Output the [x, y] coordinate of the center of the cell containing the given text.  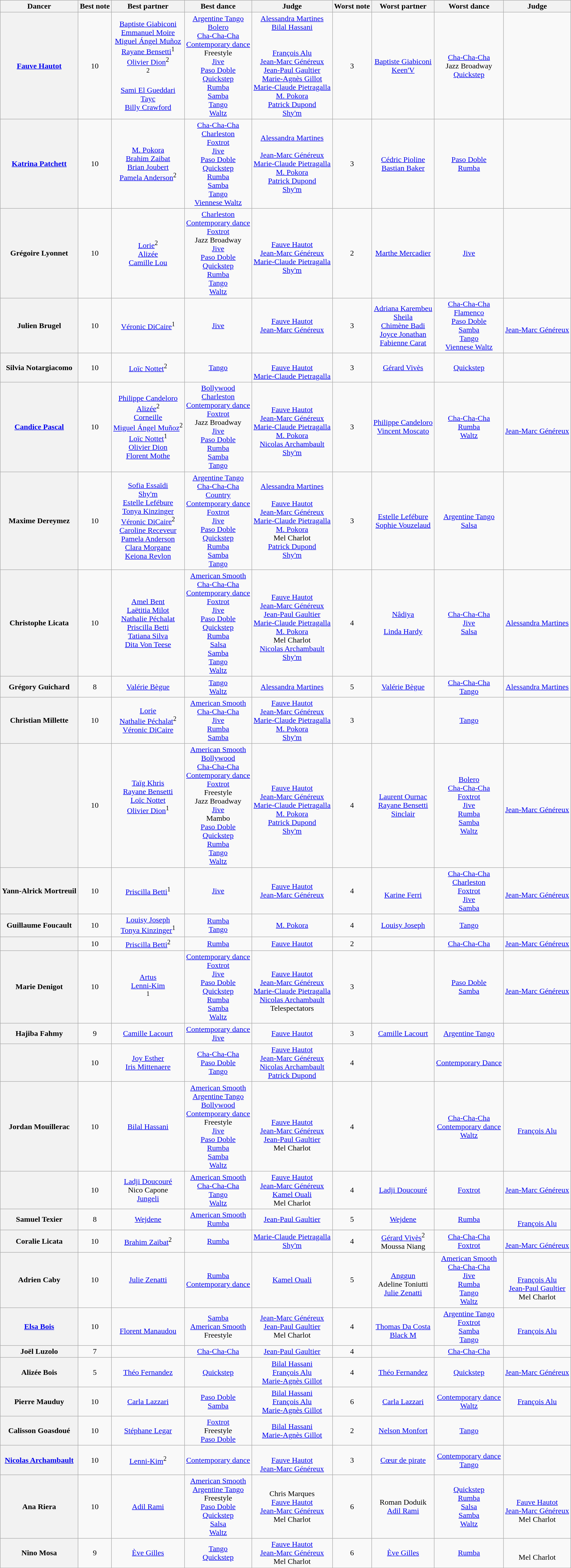
M. Pokora [292, 925]
Taïg KhrisRayane BensettiLoïc NottetOlivier Dion1 [148, 805]
Cha-Cha-ChaContemporary danceWaltz [469, 1127]
Joy EstherIris Mittenaere [148, 1063]
Brahim Zaibat2 [148, 1241]
Louisy JosephTonya Kinzinger1 [148, 925]
Lenni-Kim2 [148, 1460]
Cha-Cha-ChaFlamencoPaso DobleSambaTangoViennese Waltz [469, 325]
Amel BentLaëtitia MilotNathalie PéchalatPriscilla BettiTatiana SilvaDita Von Teese [148, 623]
Samuel Texier [39, 1220]
Christophe Licata [39, 623]
Calisson Goasdoué [39, 1431]
Fauve HautotJean-Marc GénéreuxJean-Paul GaultierMarie-Claude PietragallaM. PokoraMel CharlotNicolas ArchambaultShy'm [292, 623]
Mel Charlot [537, 1553]
Priscilla Betti1 [148, 891]
Fauve HautotJean-Marc GénéreuxMarie-Claude PietragallaM. PokoraShy'm [292, 720]
Elsa Bois [39, 1326]
Alessandra MartinesJean-Marc GénéreuxMarie-Claude PietragallaM. PokoraPatrick DupondShy'm [292, 164]
American SmoothCha-Cha-ChaJiveRumbaSamba [218, 720]
ArtusLenni-Kim1 [148, 987]
American SmoothCha-Cha-ChaJiveRumbaTangoWaltz [469, 1280]
Cha-Cha-ChaPaso DobleTango [218, 1063]
Cha-Cha-ChaJiveSalsa [469, 623]
Maxime Dereymez [39, 521]
American SmoothArgentine TangoBollywoodContemporary danceFreestyleJivePaso DobleRumbaSambaWaltz [218, 1127]
NâdiyaLinda Hardy [403, 623]
BollywoodCharlestonContemporary danceFoxtrotJazz BroadwayJivePaso DobleRumbaSambaTango [218, 427]
Alizée Bois [39, 1372]
Fauve HautotJean-Marc GénéreuxMarie-Claude PietragallaShy'm [292, 253]
Contemporary Dance [469, 1063]
Gérard Vivès2Moussa Niang [403, 1241]
Katrina Patchett [39, 164]
Worst dance [469, 6]
Julien Brugel [39, 325]
Fauve HautotJean-Marc GénéreuxMarie-Claude PietragallaNicolas ArchambaultTelespectators [292, 987]
Philippe CandeloroVincent Moscato [403, 427]
Contemporary danceFoxtrotJivePaso DobleQuickstepRumbaSambaWaltz [218, 987]
Chris MarquesFauve HautotJean-Marc GénéreuxMel Charlot [292, 1507]
Ana Riera [39, 1507]
Sofia EssaïdiShy'mEstelle LefébureTonya KinzingerVéronic DiCaire2Caroline ReceveurPamela AndersonClara MorganeKeiona Revlon [148, 521]
RumbaContemporary dance [218, 1280]
Cha-Cha-ChaRumbaWaltz [469, 427]
Cha-Cha-ChaCharlestonFoxtrotJiveSamba [469, 891]
SambaAmerican SmoothFreestyle [218, 1326]
American SmoothBollywoodCha-Cha-ChaContemporary danceFoxtrotFreestyleJazz BroadwayJiveMamboPaso DobleQuickstepRumbaTangoWaltz [218, 805]
Grégory Guichard [39, 687]
Thomas Da CostaBlack M [403, 1326]
Cha-Cha-ChaJazz BroadwayQuickstep [469, 66]
Loïc Nottet2 [148, 368]
Adrien Caby [39, 1280]
Bilal HassaniMarie-Agnès Gillot [292, 1431]
Gérard Vivès [403, 368]
Contemporary danceWaltz [469, 1402]
Baptiste GiabiconiEmmanuel MoireMiguel Ángel MuñozRayane Bensetti1Olivier Dion22Sami El GueddariTaycBilly Crawford [148, 66]
Joël Luzolo [39, 1352]
Adil Rami [148, 1507]
Adriana KarembeuSheilaChimène BadiJoyce JonathanFabienne Carat [403, 325]
Cœur de pirate [403, 1460]
Fauve HautotJean-Marc GénéreuxMarie-Claude PietragallaM. PokoraPatrick DupondShy'm [292, 805]
Kamel Ouali [292, 1280]
Estelle LefébureSophie Vouzelaud [403, 521]
Véronic DiCaire1 [148, 325]
Lorie2AlizéeCamille Lou [148, 253]
AnggunAdeline ToniuttiJulie Zenatti [403, 1280]
Guillaume Foucault [39, 925]
Nino Mosa [39, 1553]
American SmoothArgentine TangoFreestylePaso DobleQuickstepSalsaWaltz [218, 1507]
Best dance [218, 6]
Argentine TangoCha-Cha-ChaCountryContemporary danceFoxtrotJivePaso DobleQuickstepRumbaSambaTango [218, 521]
Best partner [148, 6]
Marthe Mercadier [403, 253]
Worst partner [403, 6]
Alessandra MartinesFauve HautotJean-Marc GénéreuxMarie-Claude PietragallaM. PokoraMel CharlotPatrick DupondShy'm [292, 521]
Ladji Doucouré [403, 1190]
Christian Millette [39, 720]
Florent Manaudou [148, 1326]
Marie Denigot [39, 987]
Argentine Tango [469, 1034]
Julie Zenatti [148, 1280]
Karine Ferri [403, 891]
American SmoothRumba [218, 1220]
Contemporary dance [218, 1460]
Philippe CandeloroAlizée2CorneilleMiguel Ángel Muñoz2Loïc Nottet1Olivier DionFlorent Mothe [148, 427]
TangoWaltz [218, 687]
Cha-Cha-ChaFoxtrot [469, 1241]
Laurent OurnacRayane BensettiSinclair [403, 805]
Nelson Monfort [403, 1431]
Hajiba Fahmy [39, 1034]
Fauve HautotMarie-Claude Pietragalla [292, 368]
Foxtrot [469, 1190]
7 [95, 1352]
Baptiste GiabiconiKeen'V [403, 66]
Jean-Marc GénéreuxJean-Paul GaultierMel Charlot [292, 1326]
Grégoire Lyonnet [39, 253]
TangoQuickstep [218, 1553]
Roman DoduikAdil Rami [403, 1507]
Argentine TangoFoxtrotSambaTango [469, 1326]
Marie-Claude PietragallaShy'm [292, 1241]
Fauve HautotJean-Marc GénéreuxNicolas ArchambaultPatrick Dupond [292, 1063]
Fauve HautotJean-Marc GénéreuxJean-Paul GaultierMel Charlot [292, 1127]
M. PokoraBrahim ZaibatBrian JoubertPamela Anderson2 [148, 164]
Argentine TangoBoleroCha-Cha-ChaContemporary danceFreestyleJivePaso DobleQuickstepRumbaSambaTangoWaltz [218, 66]
Contemporary danceTango [469, 1460]
Paso DobleRumba [469, 164]
Jordan Mouillerac [39, 1127]
Fauve HautotJean-Marc GénéreuxMarie-Claude PietragallaM. PokoraNicolas ArchambaultShy'm [292, 427]
Nicolas Archambault [39, 1460]
American SmoothCha-Cha-ChaTangoWaltz [218, 1190]
Coralie Licata [39, 1241]
Cédric PiolineBastian Baker [403, 164]
LorieNathalie Péchalat2Véronic DiCaire [148, 720]
Fauve HautotJean-Marc GénéreuxKamel OualiMel Charlot [292, 1190]
Argentine TangoSalsa [469, 521]
Louisy Joseph [403, 925]
Bilal Hassani [148, 1127]
Pierre Mauduy [39, 1402]
Dancer [39, 6]
FoxtrotFreestylePaso Doble [218, 1431]
BoleroCha-Cha-ChaFoxtrotJiveRumbaSambaWaltz [469, 805]
Cha-Cha-ChaCharlestonFoxtrotJivePaso DobleQuickstepRumbaSambaTangoViennese Waltz [218, 164]
Contemporary danceJive [218, 1034]
Yann-Alrick Mortreuil [39, 891]
François AluJean-Paul GaultierMel Charlot [537, 1280]
Candice Pascal [39, 427]
RumbaTango [218, 925]
CharlestonContemporary danceFoxtrotJazz BroadwayJivePaso DobleQuickstepRumbaTangoWaltz [218, 253]
QuickstepRumbaSalsaSambaWaltz [469, 1507]
Worst note [352, 6]
American SmoothCha-Cha-ChaContemporary danceFoxtrotJivePaso DobleQuickstepRumbaSalsaSambaTangoWaltz [218, 623]
Priscilla Betti2 [148, 944]
Best note [95, 6]
Ladji DoucouréNico CaponeJungeli [148, 1190]
Stéphane Legar [148, 1431]
Cha-Cha-ChaTango [469, 687]
Silvia Notargiacomo [39, 368]
